Return the (x, y) coordinate for the center point of the cell that contains the specified text.  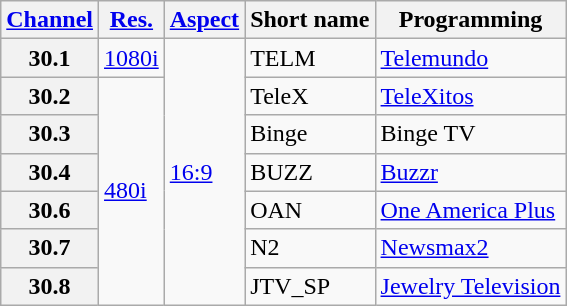
30.8 (50, 286)
OAN (310, 210)
TeleX (310, 96)
Newsmax2 (470, 248)
30.4 (50, 172)
480i (132, 191)
30.2 (50, 96)
Res. (132, 20)
1080i (132, 58)
JTV_SP (310, 286)
30.6 (50, 210)
One America Plus (470, 210)
Buzzr (470, 172)
Binge TV (470, 134)
TeleXitos (470, 96)
N2 (310, 248)
16:9 (204, 172)
Telemundo (470, 58)
30.7 (50, 248)
Channel (50, 20)
Programming (470, 20)
30.3 (50, 134)
Binge (310, 134)
TELM (310, 58)
BUZZ (310, 172)
Short name (310, 20)
Aspect (204, 20)
30.1 (50, 58)
Jewelry Television (470, 286)
